Return the [X, Y] coordinate for the center point of the cell that contains the specified text.  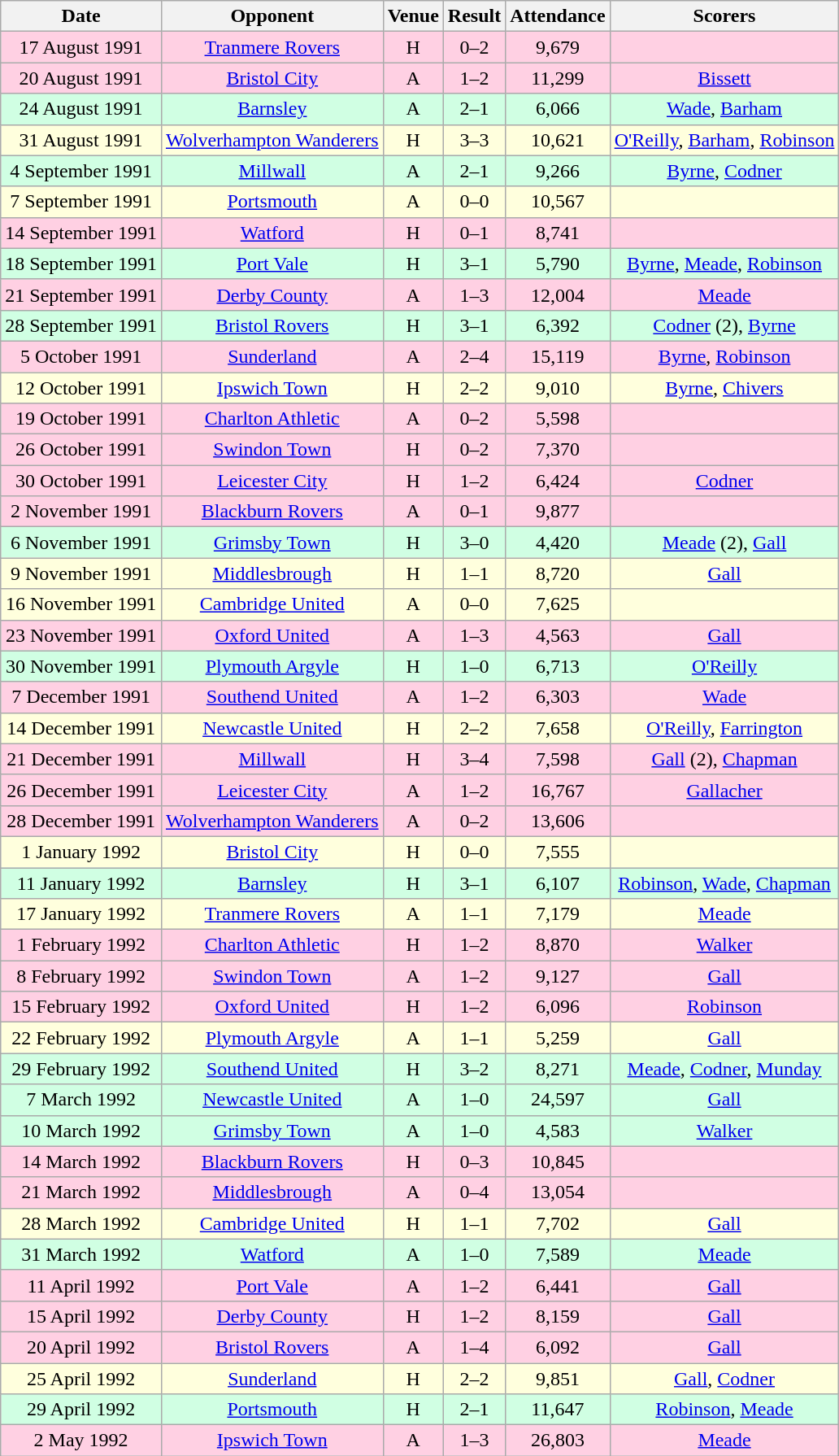
9,679 [558, 47]
26,803 [558, 1441]
Bissett [724, 78]
2 November 1991 [81, 512]
7,370 [558, 450]
31 August 1991 [81, 140]
16 November 1991 [81, 604]
0–3 [474, 1162]
12,004 [558, 294]
28 March 1992 [81, 1223]
9,851 [558, 1379]
O'Reilly, Barham, Robinson [724, 140]
7,658 [558, 728]
6,303 [558, 697]
Codner [724, 481]
21 December 1991 [81, 759]
30 October 1991 [81, 481]
3–3 [474, 140]
7,179 [558, 914]
31 March 1992 [81, 1254]
14 March 1992 [81, 1162]
6,713 [558, 666]
9,010 [558, 388]
15,119 [558, 356]
O'Reilly [724, 666]
29 February 1992 [81, 1069]
Attendance [558, 16]
O'Reilly, Farrington [724, 728]
4 September 1991 [81, 171]
28 September 1991 [81, 325]
4,420 [558, 543]
8 February 1992 [81, 976]
16,767 [558, 790]
30 November 1991 [81, 666]
20 April 1992 [81, 1347]
4,563 [558, 635]
20 August 1991 [81, 78]
19 October 1991 [81, 419]
Robinson [724, 1007]
17 August 1991 [81, 47]
Result [474, 16]
12 October 1991 [81, 388]
Gall, Codner [724, 1379]
2 May 1992 [81, 1441]
7,589 [558, 1254]
7 March 1992 [81, 1100]
24 August 1991 [81, 109]
Date [81, 16]
Byrne, Chivers [724, 388]
23 November 1991 [81, 635]
9 November 1991 [81, 573]
21 March 1992 [81, 1192]
5,598 [558, 419]
1 January 1992 [81, 852]
2–4 [474, 356]
6,092 [558, 1347]
11 April 1992 [81, 1285]
6,424 [558, 481]
29 April 1992 [81, 1410]
0–4 [474, 1192]
6,096 [558, 1007]
3–2 [474, 1069]
7 December 1991 [81, 697]
Wade, Barham [724, 109]
17 January 1992 [81, 914]
8,720 [558, 573]
Robinson, Wade, Chapman [724, 883]
9,266 [558, 171]
15 April 1992 [81, 1316]
7 September 1991 [81, 202]
Byrne, Codner [724, 171]
21 September 1991 [81, 294]
9,877 [558, 512]
6,066 [558, 109]
13,054 [558, 1192]
8,271 [558, 1069]
11 January 1992 [81, 883]
1 February 1992 [81, 945]
14 September 1991 [81, 233]
6,392 [558, 325]
24,597 [558, 1100]
11,299 [558, 78]
13,606 [558, 821]
Byrne, Robinson [724, 356]
Wade [724, 697]
11,647 [558, 1410]
Meade, Codner, Munday [724, 1069]
5,259 [558, 1038]
7,598 [558, 759]
Byrne, Meade, Robinson [724, 264]
3–4 [474, 759]
Gallacher [724, 790]
7,702 [558, 1223]
14 December 1991 [81, 728]
8,159 [558, 1316]
5 October 1991 [81, 356]
Robinson, Meade [724, 1410]
Codner (2), Byrne [724, 325]
6,441 [558, 1285]
6,107 [558, 883]
4,583 [558, 1131]
10,567 [558, 202]
10,621 [558, 140]
28 December 1991 [81, 821]
Opponent [272, 16]
5,790 [558, 264]
10,845 [558, 1162]
6 November 1991 [81, 543]
22 February 1992 [81, 1038]
Venue [413, 16]
15 February 1992 [81, 1007]
7,625 [558, 604]
18 September 1991 [81, 264]
9,127 [558, 976]
Meade (2), Gall [724, 543]
7,555 [558, 852]
26 December 1991 [81, 790]
3–0 [474, 543]
8,870 [558, 945]
1–4 [474, 1347]
25 April 1992 [81, 1379]
Gall (2), Chapman [724, 759]
8,741 [558, 233]
10 March 1992 [81, 1131]
Scorers [724, 16]
26 October 1991 [81, 450]
